Locate the cell with the specified text and output its [x, y] center coordinate. 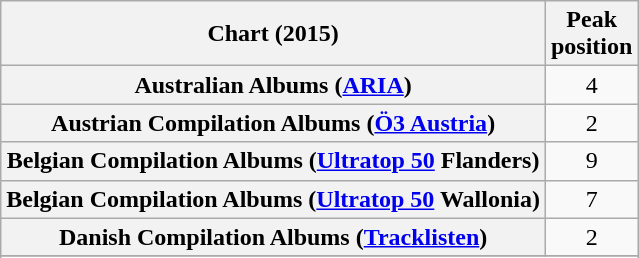
Belgian Compilation Albums (Ultratop 50 Flanders) [274, 161]
Belgian Compilation Albums (Ultratop 50 Wallonia) [274, 199]
Austrian Compilation Albums (Ö3 Austria) [274, 123]
7 [591, 199]
Danish Compilation Albums (Tracklisten) [274, 237]
Peakposition [591, 34]
Chart (2015) [274, 34]
Australian Albums (ARIA) [274, 85]
4 [591, 85]
9 [591, 161]
